Detect which cell encompasses the target text, then output its [X, Y] center coordinate. 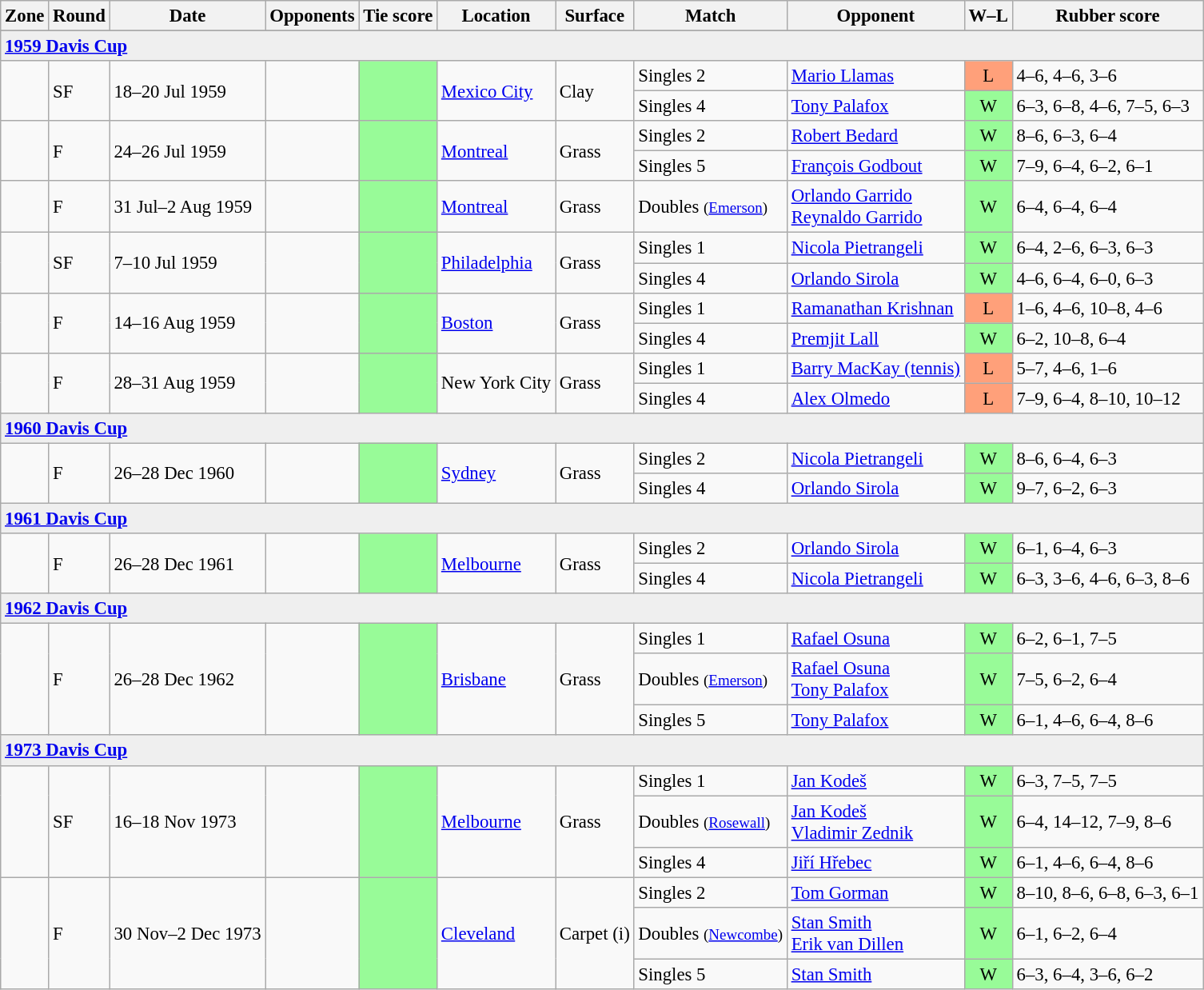
6–3, 3–6, 4–6, 6–3, 8–6 [1107, 579]
Mexico City [496, 91]
18–20 Jul 1959 [187, 91]
Location [496, 16]
Opponent [875, 16]
Barry MacKay (tennis) [875, 368]
Boston [496, 323]
Orlando Garrido Reynaldo Garrido [875, 206]
Jan Kodeš [875, 780]
W–L [988, 16]
1960 Davis Cup [602, 429]
6–3, 7–5, 7–5 [1107, 780]
Ramanathan Krishnan [875, 308]
Opponents [312, 16]
Brisbane [496, 680]
Mario Llamas [875, 76]
6–2, 6–1, 7–5 [1107, 639]
New York City [496, 382]
Date [187, 16]
1959 Davis Cup [602, 46]
Clay [595, 91]
24–26 Jul 1959 [187, 150]
7–10 Jul 1959 [187, 262]
Jan Kodeš Vladimir Zednik [875, 822]
6–2, 10–8, 6–4 [1107, 338]
Round [79, 16]
Stan Smith [875, 974]
Tom Gorman [875, 892]
6–4, 14–12, 7–9, 8–6 [1107, 822]
6–4, 6–4, 6–4 [1107, 206]
1962 Davis Cup [602, 609]
26–28 Dec 1961 [187, 563]
Surface [595, 16]
6–4, 2–6, 6–3, 6–3 [1107, 248]
François Godbout [875, 166]
Rubber score [1107, 16]
Robert Bedard [875, 136]
30 Nov–2 Dec 1973 [187, 933]
Doubles (Newcombe) [710, 934]
Cleveland [496, 933]
7–9, 6–4, 8–10, 10–12 [1107, 398]
Match [710, 16]
7–5, 6–2, 6–4 [1107, 680]
8–6, 6–3, 6–4 [1107, 136]
Sydney [496, 473]
26–28 Dec 1962 [187, 680]
Carpet (i) [595, 933]
6–3, 6–8, 4–6, 7–5, 6–3 [1107, 106]
Jiří Hřebec [875, 862]
Stan Smith Erik van Dillen [875, 934]
4–6, 6–4, 6–0, 6–3 [1107, 278]
14–16 Aug 1959 [187, 323]
7–9, 6–4, 6–2, 6–1 [1107, 166]
6–3, 6–4, 3–6, 6–2 [1107, 974]
Tie score [398, 16]
1–6, 4–6, 10–8, 4–6 [1107, 308]
5–7, 4–6, 1–6 [1107, 368]
9–7, 6–2, 6–3 [1107, 489]
1973 Davis Cup [602, 751]
Rafael Osuna [875, 639]
1961 Davis Cup [602, 518]
Philadelphia [496, 262]
Zone [25, 16]
8–10, 8–6, 6–8, 6–3, 6–1 [1107, 892]
16–18 Nov 1973 [187, 821]
4–6, 4–6, 3–6 [1107, 76]
Premjit Lall [875, 338]
Rafael Osuna Tony Palafox [875, 680]
Doubles (Rosewall) [710, 822]
6–1, 6–4, 6–3 [1107, 549]
Alex Olmedo [875, 398]
28–31 Aug 1959 [187, 382]
31 Jul–2 Aug 1959 [187, 206]
6–1, 6–2, 6–4 [1107, 934]
26–28 Dec 1960 [187, 473]
8–6, 6–4, 6–3 [1107, 458]
